Scan for the cell matching the given text and deliver its (X, Y) coordinate at center. 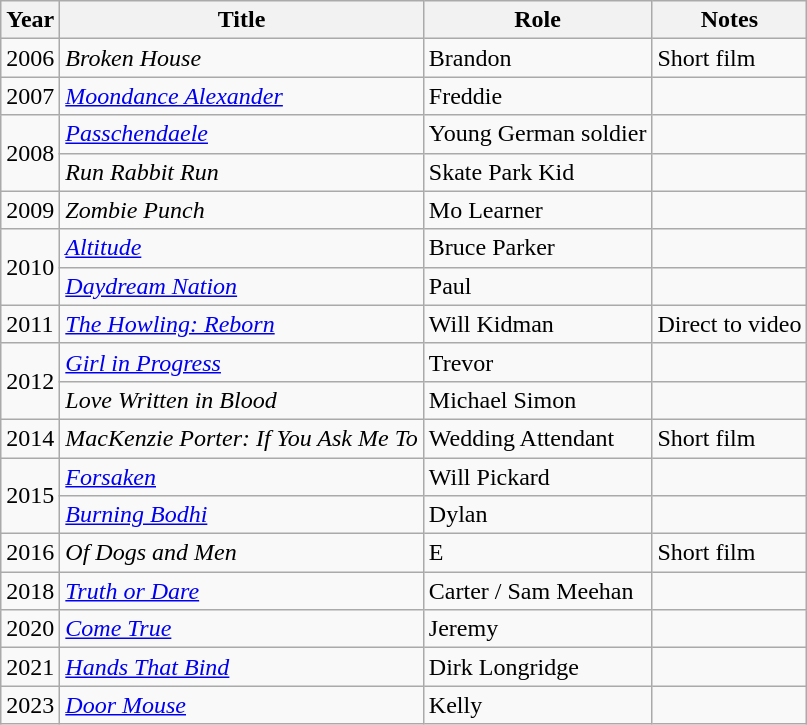
Direct to video (730, 324)
Burning Bodhi (242, 515)
2021 (30, 667)
Come True (242, 629)
2006 (30, 58)
MacKenzie Porter: If You Ask Me To (242, 438)
2009 (30, 210)
2016 (30, 553)
Freddie (538, 96)
Notes (730, 20)
Broken House (242, 58)
Of Dogs and Men (242, 553)
Truth or Dare (242, 591)
Kelly (538, 705)
2011 (30, 324)
E (538, 553)
2018 (30, 591)
Mo Learner (538, 210)
Michael Simon (538, 400)
Brandon (538, 58)
Door Mouse (242, 705)
Role (538, 20)
2023 (30, 705)
Zombie Punch (242, 210)
Wedding Attendant (538, 438)
Love Written in Blood (242, 400)
Trevor (538, 362)
Hands That Bind (242, 667)
Altitude (242, 248)
Girl in Progress (242, 362)
Passchendaele (242, 134)
2008 (30, 153)
The Howling: Reborn (242, 324)
2012 (30, 381)
Forsaken (242, 477)
Moondance Alexander (242, 96)
2014 (30, 438)
Bruce Parker (538, 248)
Dirk Longridge (538, 667)
Young German soldier (538, 134)
Year (30, 20)
Will Pickard (538, 477)
Skate Park Kid (538, 172)
2020 (30, 629)
Carter / Sam Meehan (538, 591)
2015 (30, 496)
Will Kidman (538, 324)
Paul (538, 286)
2007 (30, 96)
Run Rabbit Run (242, 172)
2010 (30, 267)
Daydream Nation (242, 286)
Title (242, 20)
Dylan (538, 515)
Jeremy (538, 629)
